Determine the [X, Y] coordinate at the center of the cell enclosing the given text.  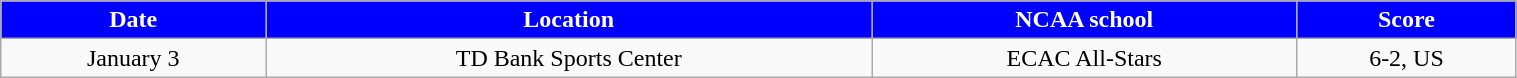
ECAC All-Stars [1084, 58]
Location [569, 20]
TD Bank Sports Center [569, 58]
Date [134, 20]
NCAA school [1084, 20]
January 3 [134, 58]
Score [1406, 20]
6-2, US [1406, 58]
